Find where the given text appears and provide that cell's center as [X, Y] coordinate. 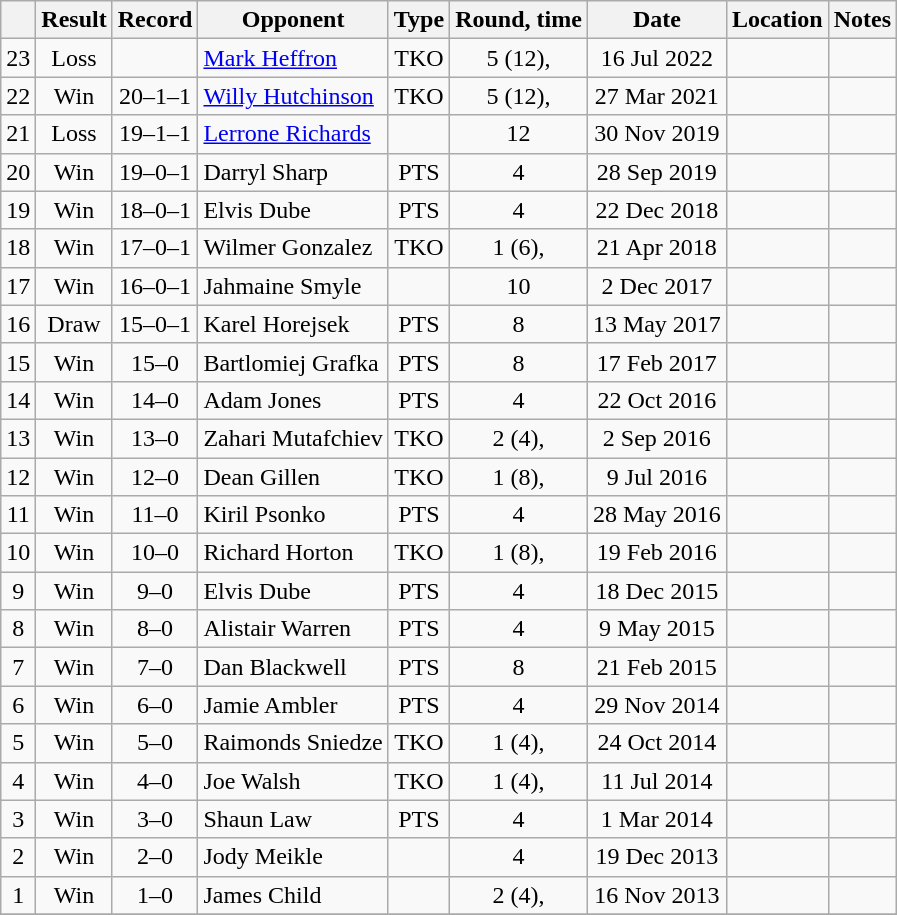
5 [18, 743]
2–0 [155, 857]
15–0 [155, 362]
Kiril Psonko [293, 515]
3–0 [155, 819]
6–0 [155, 705]
11–0 [155, 515]
1 [18, 895]
20 [18, 172]
Mark Heffron [293, 58]
Type [418, 20]
21 Feb 2015 [656, 667]
9 May 2015 [656, 629]
7 [18, 667]
3 [18, 819]
19 Feb 2016 [656, 553]
Notes [862, 20]
Shaun Law [293, 819]
19 [18, 210]
22 Dec 2018 [656, 210]
2 Dec 2017 [656, 286]
28 May 2016 [656, 515]
14 [18, 400]
18 Dec 2015 [656, 591]
14–0 [155, 400]
17–0–1 [155, 248]
Location [777, 20]
2 [18, 857]
11 [18, 515]
8–0 [155, 629]
9–0 [155, 591]
16 Jul 2022 [656, 58]
13 May 2017 [656, 324]
Jamie Ambler [293, 705]
22 [18, 96]
Karel Horejsek [293, 324]
23 [18, 58]
19–1–1 [155, 134]
7–0 [155, 667]
6 [18, 705]
17 Feb 2017 [656, 362]
15–0–1 [155, 324]
20–1–1 [155, 96]
Wilmer Gonzalez [293, 248]
1–0 [155, 895]
13–0 [155, 438]
Jahmaine Smyle [293, 286]
28 Sep 2019 [656, 172]
21 Apr 2018 [656, 248]
Dean Gillen [293, 477]
18 [18, 248]
2 Sep 2016 [656, 438]
1 (6), [519, 248]
5–0 [155, 743]
19–0–1 [155, 172]
21 [18, 134]
Date [656, 20]
11 Jul 2014 [656, 781]
Zahari Mutafchiev [293, 438]
4–0 [155, 781]
Adam Jones [293, 400]
24 Oct 2014 [656, 743]
18–0–1 [155, 210]
22 Oct 2016 [656, 400]
27 Mar 2021 [656, 96]
Dan Blackwell [293, 667]
Darryl Sharp [293, 172]
16 Nov 2013 [656, 895]
16–0–1 [155, 286]
Jody Meikle [293, 857]
13 [18, 438]
Opponent [293, 20]
1 Mar 2014 [656, 819]
Joe Walsh [293, 781]
Richard Horton [293, 553]
Raimonds Sniedze [293, 743]
Willy Hutchinson [293, 96]
Bartlomiej Grafka [293, 362]
19 Dec 2013 [656, 857]
16 [18, 324]
12–0 [155, 477]
Lerrone Richards [293, 134]
10–0 [155, 553]
James Child [293, 895]
Result [74, 20]
Alistair Warren [293, 629]
15 [18, 362]
29 Nov 2014 [656, 705]
Record [155, 20]
9 [18, 591]
17 [18, 286]
Draw [74, 324]
9 Jul 2016 [656, 477]
Round, time [519, 20]
30 Nov 2019 [656, 134]
